Extract the (X, Y) coordinate from the center of the cell holding the provided text.  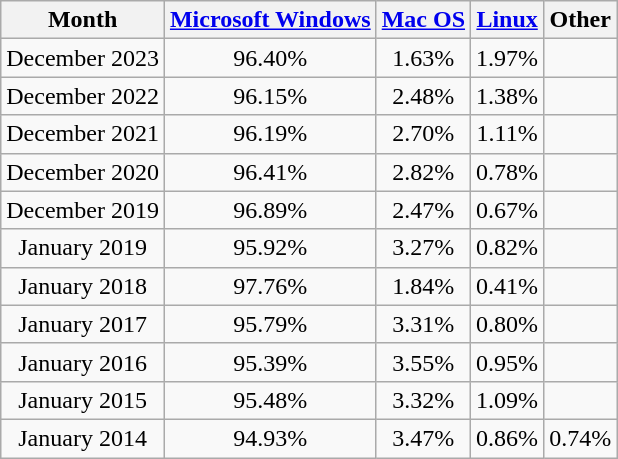
95.79% (270, 324)
2.82% (423, 172)
Mac OS (423, 20)
0.82% (508, 248)
1.63% (423, 58)
96.40% (270, 58)
Other (580, 20)
Microsoft Windows (270, 20)
3.32% (423, 400)
96.89% (270, 210)
0.78% (508, 172)
December 2019 (83, 210)
January 2018 (83, 286)
1.84% (423, 286)
January 2017 (83, 324)
96.41% (270, 172)
Linux (508, 20)
2.47% (423, 210)
January 2015 (83, 400)
95.39% (270, 362)
1.38% (508, 96)
3.55% (423, 362)
97.76% (270, 286)
1.11% (508, 134)
January 2014 (83, 438)
94.93% (270, 438)
December 2021 (83, 134)
Month (83, 20)
0.86% (508, 438)
December 2023 (83, 58)
December 2022 (83, 96)
1.97% (508, 58)
0.74% (580, 438)
0.80% (508, 324)
3.27% (423, 248)
3.31% (423, 324)
0.67% (508, 210)
1.09% (508, 400)
2.70% (423, 134)
January 2016 (83, 362)
96.19% (270, 134)
3.47% (423, 438)
96.15% (270, 96)
January 2019 (83, 248)
95.48% (270, 400)
95.92% (270, 248)
0.41% (508, 286)
2.48% (423, 96)
December 2020 (83, 172)
0.95% (508, 362)
